Pinpoint the cell where the given text exists, returning its [X, Y] midpoint coordinate. 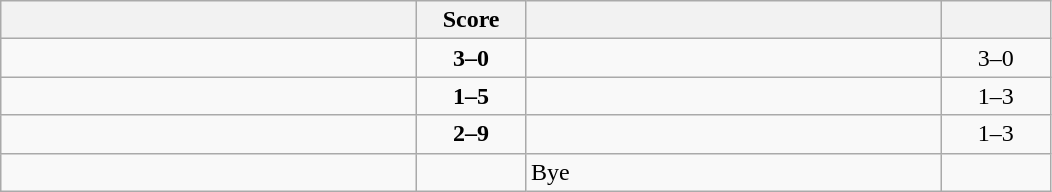
1–5 [472, 96]
Bye [733, 172]
Score [472, 20]
2–9 [472, 134]
